Locate the cell with the specified text and output its (x, y) center coordinate. 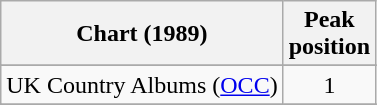
Chart (1989) (142, 34)
Peakposition (329, 34)
UK Country Albums (OCC) (142, 85)
1 (329, 85)
